Capture the cell that displays the provided text and extract its [x, y] central coordinate. 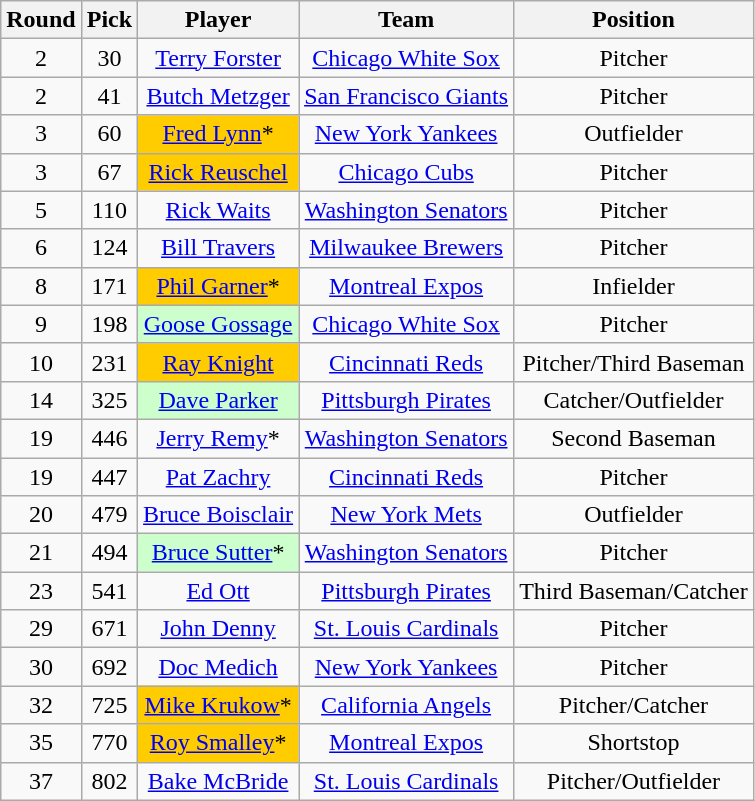
671 [109, 629]
20 [41, 515]
37 [41, 781]
Ed Ott [218, 591]
Milwaukee Brewers [406, 248]
541 [109, 591]
Round [41, 20]
9 [41, 324]
Position [634, 20]
802 [109, 781]
Second Baseman [634, 438]
Butch Metzger [218, 96]
447 [109, 477]
Goose Gossage [218, 324]
Fred Lynn* [218, 134]
110 [109, 210]
Bruce Boisclair [218, 515]
14 [41, 400]
5 [41, 210]
67 [109, 172]
Bake McBride [218, 781]
Jerry Remy* [218, 438]
Mike Krukow* [218, 705]
New York Mets [406, 515]
171 [109, 286]
Ray Knight [218, 362]
Terry Forster [218, 58]
Pitcher/Outfielder [634, 781]
35 [41, 743]
23 [41, 591]
725 [109, 705]
Pick [109, 20]
Rick Reuschel [218, 172]
446 [109, 438]
Rick Waits [218, 210]
41 [109, 96]
Infielder [634, 286]
770 [109, 743]
Bill Travers [218, 248]
8 [41, 286]
Pitcher/Catcher [634, 705]
21 [41, 553]
Phil Garner* [218, 286]
124 [109, 248]
325 [109, 400]
Doc Medich [218, 667]
Team [406, 20]
California Angels [406, 705]
Player [218, 20]
10 [41, 362]
Shortstop [634, 743]
Bruce Sutter* [218, 553]
60 [109, 134]
6 [41, 248]
494 [109, 553]
Roy Smalley* [218, 743]
692 [109, 667]
Pat Zachry [218, 477]
John Denny [218, 629]
32 [41, 705]
Pitcher/Third Baseman [634, 362]
Catcher/Outfielder [634, 400]
29 [41, 629]
479 [109, 515]
Dave Parker [218, 400]
Third Baseman/Catcher [634, 591]
198 [109, 324]
231 [109, 362]
San Francisco Giants [406, 96]
Chicago Cubs [406, 172]
